Return the [x, y] coordinate for the center point of the cell that contains the specified text.  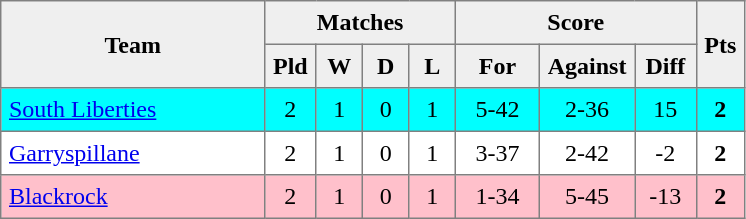
Matches [360, 23]
South Liberties [133, 110]
Against [586, 66]
-2 [666, 153]
Blackrock [133, 197]
Score [576, 23]
L [432, 66]
Team [133, 44]
Garryspillane [133, 153]
5-45 [586, 197]
1-34 [497, 197]
D [385, 66]
2-36 [586, 110]
W [339, 66]
Diff [666, 66]
2-42 [586, 153]
5-42 [497, 110]
3-37 [497, 153]
Pld [290, 66]
Pts [720, 44]
15 [666, 110]
For [497, 66]
-13 [666, 197]
